Scan for the cell matching the given text and deliver its (X, Y) coordinate at center. 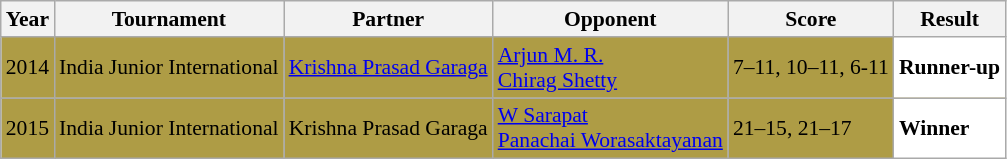
Year (28, 19)
Partner (388, 19)
Winner (950, 128)
2015 (28, 128)
Opponent (610, 19)
7–11, 10–11, 6-11 (811, 68)
Arjun M. R. Chirag Shetty (610, 68)
Result (950, 19)
21–15, 21–17 (811, 128)
W Sarapat Panachai Worasaktayanan (610, 128)
Runner-up (950, 68)
Tournament (169, 19)
2014 (28, 68)
Score (811, 19)
